Return (x, y) of the center of cell containing provided text 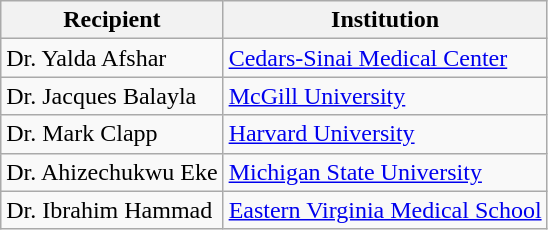
Dr. Mark Clapp (112, 134)
Dr. Jacques Balayla (112, 96)
Dr. Ahizechukwu Eke (112, 172)
Cedars-Sinai Medical Center (385, 58)
Recipient (112, 20)
Institution (385, 20)
McGill University (385, 96)
Dr. Ibrahim Hammad (112, 210)
Dr. Yalda Afshar (112, 58)
Michigan State University (385, 172)
Eastern Virginia Medical School (385, 210)
Harvard University (385, 134)
